For the text-containing cell, return its midpoint in (X, Y) coordinate format. 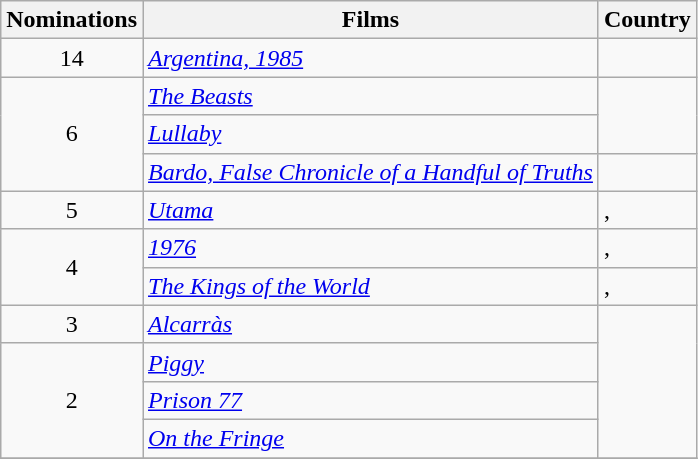
Prison 77 (370, 400)
Lullaby (370, 134)
3 (72, 324)
Argentina, 1985 (370, 58)
Piggy (370, 362)
The Kings of the World (370, 286)
Utama (370, 210)
14 (72, 58)
5 (72, 210)
4 (72, 267)
1976 (370, 248)
Bardo, False Chronicle of a Handful of Truths (370, 172)
Alcarràs (370, 324)
Films (370, 20)
Country (647, 20)
6 (72, 134)
The Beasts (370, 96)
Nominations (72, 20)
2 (72, 400)
On the Fringe (370, 438)
